Provide the [x, y] coordinate of the cell's center where the given text is located.  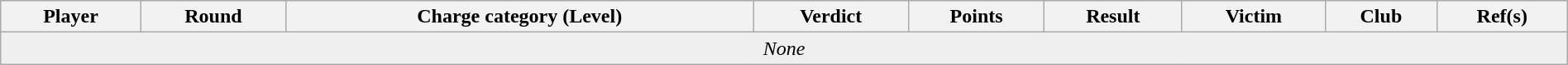
Charge category (Level) [519, 17]
Points [977, 17]
Verdict [831, 17]
Victim [1254, 17]
Ref(s) [1502, 17]
Club [1381, 17]
None [784, 48]
Round [213, 17]
Result [1113, 17]
Player [71, 17]
